Capture the cell that displays the provided text and extract its [x, y] central coordinate. 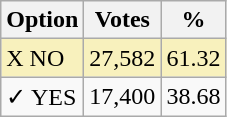
✓ YES [42, 97]
17,400 [122, 97]
61.32 [194, 58]
38.68 [194, 97]
% [194, 20]
27,582 [122, 58]
Option [42, 20]
X NO [42, 58]
Votes [122, 20]
